Detect which cell encompasses the target text, then output its (x, y) center coordinate. 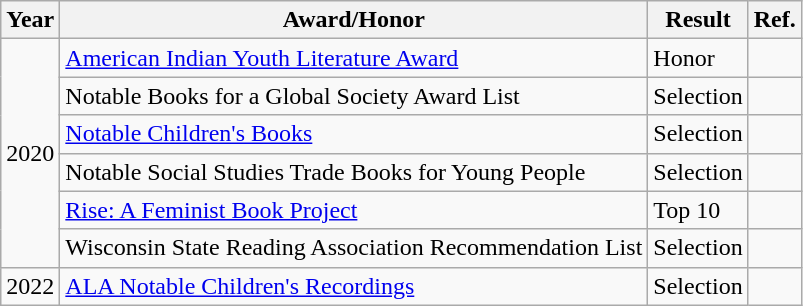
Notable Children's Books (354, 134)
Honor (698, 58)
Notable Books for a Global Society Award List (354, 96)
Ref. (774, 20)
Rise: A Feminist Book Project (354, 210)
Wisconsin State Reading Association Recommendation List (354, 248)
2022 (30, 286)
Notable Social Studies Trade Books for Young People (354, 172)
American Indian Youth Literature Award (354, 58)
Top 10 (698, 210)
ALA Notable Children's Recordings (354, 286)
Year (30, 20)
2020 (30, 153)
Result (698, 20)
Award/Honor (354, 20)
